Find where the given text appears and provide that cell's center as (X, Y) coordinate. 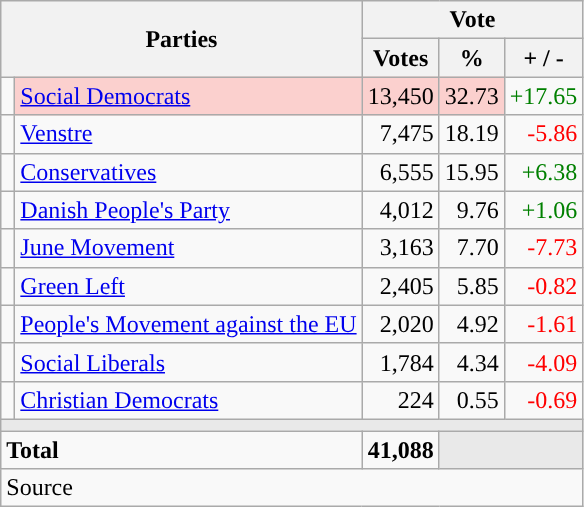
+17.65 (544, 96)
0.55 (472, 400)
-0.69 (544, 400)
+ / - (544, 58)
7.70 (472, 248)
+6.38 (544, 172)
6,555 (400, 172)
Conservatives (188, 172)
3,163 (400, 248)
-0.82 (544, 286)
18.19 (472, 134)
Total (182, 449)
Social Democrats (188, 96)
Source (292, 488)
2,405 (400, 286)
+1.06 (544, 210)
9.76 (472, 210)
7,475 (400, 134)
Parties (182, 39)
Vote (472, 20)
Venstre (188, 134)
4.34 (472, 362)
-4.09 (544, 362)
-5.86 (544, 134)
Christian Democrats (188, 400)
2,020 (400, 324)
224 (400, 400)
Social Liberals (188, 362)
June Movement (188, 248)
Votes (400, 58)
4,012 (400, 210)
41,088 (400, 449)
% (472, 58)
13,450 (400, 96)
32.73 (472, 96)
5.85 (472, 286)
Green Left (188, 286)
15.95 (472, 172)
People's Movement against the EU (188, 324)
1,784 (400, 362)
Danish People's Party (188, 210)
-1.61 (544, 324)
4.92 (472, 324)
-7.73 (544, 248)
